Output the (X, Y) coordinate of the center of the cell containing the given text.  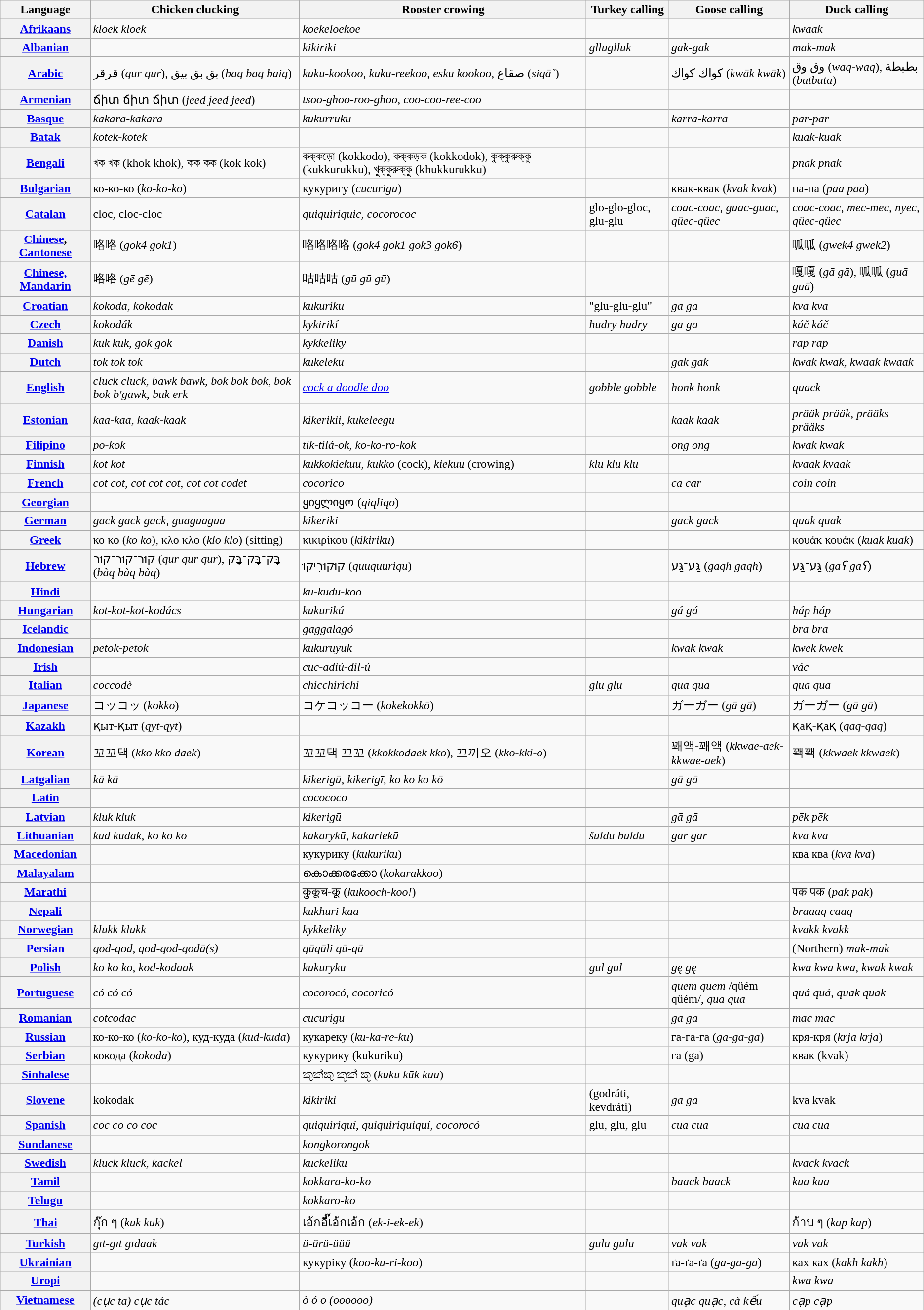
Bengali (45, 163)
Sundanese (45, 1144)
kukuruyuk (443, 648)
French (45, 482)
cocorico (443, 482)
Rooster crowing (443, 10)
quiquiriquí, quiquiriquiquí, cocorocó (443, 1125)
cocococo (443, 798)
Albanian (45, 47)
ყიყლიყო (qiqliqo) (443, 502)
kakarykū, kakariekū (443, 835)
Thai (45, 1222)
qūqūli qū-qū (443, 948)
Persian (45, 948)
kokkara-ko-ko (443, 1182)
kikeriki (443, 521)
ко-ко-ко (ko-ko-ko), куд-куда (kud-kuda) (195, 1037)
咕咕咕 (gū gū gū) (443, 279)
háp háp (857, 610)
kluk kluk (195, 817)
braaaq caaq (857, 911)
kukkokiekuu, kukko (cock), kiekuu (crowing) (443, 464)
га (ga) (729, 1056)
꽤액-꽤액 (kkwae-aek-kkwae-aek) (729, 753)
German (45, 521)
квак-квак (kvak kvak) (729, 188)
kukhuri kaa (443, 911)
glo-glo-gloc, glu-glu (628, 213)
coac-coac, guac-guac, qüec-qüec (729, 213)
gulu gulu (628, 1243)
Uropi (45, 1281)
па-па (paa paa) (857, 188)
kuk kuk, gok gok (195, 343)
cloc, cloc-cloc (195, 213)
גַּע־גַּע (gaqh gaqh) (729, 566)
pēk pēk (857, 817)
káč káč (857, 324)
rap rap (857, 343)
glu glu (628, 685)
kokodák (195, 324)
ко-ко-ко (ko-ko-ko) (195, 188)
咯咯 (gok4 gok1) (195, 246)
קוּקוּרִיקוּ (quuquuriqu) (443, 566)
(cục ta) cục tác (195, 1300)
cucurigu (443, 1018)
Portuguese (45, 992)
kaa-kaa, kaak-kaak (195, 420)
ca car (729, 482)
kukeleku (443, 362)
kwaak (857, 29)
kwa kwa (857, 1281)
Dutch (45, 362)
kotek-kotek (195, 137)
kvaak kvaak (857, 464)
Sinhalese (45, 1074)
English (45, 387)
kvack kvack (857, 1163)
Afrikaans (45, 29)
par-par (857, 119)
po-kok (195, 445)
қыт-қыт (qyt-qyt) (195, 726)
кукуригу (cucurigu) (443, 188)
Croatian (45, 306)
Italian (45, 685)
Japanese (45, 705)
Goose calling (729, 10)
κικιρίκου (kikiriku) (443, 540)
cluck cluck, bawk bawk, bok bok bok, bok bok b'gawk, buk erk (195, 387)
Latvian (45, 817)
кря-кря (krja krja) (857, 1037)
kwak kwak, kwaak kwaak (857, 362)
glluglluk (628, 47)
kokoda, kokodak (195, 306)
kongkorongok (443, 1144)
cot cot, cot cot cot, cot cot codet (195, 482)
Serbian (45, 1056)
كواك كواك (kwāk kwāk) (729, 73)
kokodak (195, 1100)
Indonesian (45, 648)
Chinese, Cantonese (45, 246)
קוּר־קוּר־קוּר (qur qur qur), בָּק־בָּק־בָּק (bàq bàq bàq) (195, 566)
gar gar (729, 835)
honk honk (729, 387)
kukuriku (443, 306)
bra bra (857, 629)
Russian (45, 1037)
gul gul (628, 967)
Korean (45, 753)
খক খক (khok khok), কক কক (kok kok) (195, 163)
Vietnamese (45, 1300)
квак (kvak) (857, 1056)
cạp cạp (857, 1300)
quem quem /qüém qüém/, qua qua (729, 992)
Swedish (45, 1163)
Language (45, 10)
ong ong (729, 445)
꽥꽥 (kkwaek kkwaek) (857, 753)
quack (857, 387)
Lithuanian (45, 835)
Estonian (45, 420)
কক্কড়ো (kokkodo), কক্কড়ক (kokkodok), কুক্কুরুক্কু (kukkurukku), খুক্কুরুক্কু (khukkurukku) (443, 163)
ках ках (kakh kakh) (857, 1262)
қақ-қақ (qaq-qaq) (857, 726)
кукареку (ku-ka-re-ku) (443, 1037)
kot-kot-kot-kodács (195, 610)
gack gack (729, 521)
prääk prääk, prääks prääks (857, 420)
kvakk kvakk (857, 929)
kakara-kakara (195, 119)
Malayalam (45, 873)
Arabic (45, 73)
pnak pnak (857, 163)
Bulgarian (45, 188)
gıt-gıt gıdaak (195, 1243)
gak-gak (729, 47)
κο κο (ko ko), κλο κλο (klo klo) (sitting) (195, 540)
cock a doodle doo (443, 387)
kua kua (857, 1182)
kloek kloek (195, 29)
กุ๊ก ๆ (kuk kuk) (195, 1222)
kikerikii, kukeleegu (443, 420)
gobble gobble (628, 387)
Hebrew (45, 566)
ก้าบ ๆ (kap kap) (857, 1222)
꼬꼬댁 (kko kko daek) (195, 753)
glu, glu, glu (628, 1125)
qod-qod, qod-qod-qodā(s) (195, 948)
เอ้กอี๊เอ้กเอ้ก (ek-i-ek-ek) (443, 1222)
Slovene (45, 1100)
Romanian (45, 1018)
gaggalagó (443, 629)
Macedonian (45, 854)
גַּע־גַּע (gaʕ gaʕ) (857, 566)
koekeloekoe (443, 29)
कुकूच-कू (kukooch-koo!) (443, 892)
kaak kaak (729, 420)
Duck calling (857, 10)
Tamil (45, 1182)
kot kot (195, 464)
kluck kluck, kackel (195, 1163)
꼬꼬댁 꼬꼬 (kkokkodaek kko), 꼬끼오 (kko-kki-o) (443, 753)
kukurruku (443, 119)
(Northern) mak-mak (857, 948)
tik-tilá-ok, ko-ko-ro-kok (443, 445)
ґа-ґа-ґа (ga-ga-ga) (729, 1262)
Polish (45, 967)
kikerigū (443, 817)
पक पक (pak pak) (857, 892)
cocorocó, cocoricó (443, 992)
ku-kudu-koo (443, 592)
وق وق (waq-waq), بطبطة (batbata) (857, 73)
Latgalian (45, 779)
ճիտ ճիտ ճիտ (jeed jeed jeed) (195, 100)
Spanish (45, 1125)
klu klu klu (628, 464)
gak gak (729, 362)
嘎嘎 (gā gā), 呱呱 (guā guā) (857, 279)
kuckeliku (443, 1163)
vác (857, 667)
Ukrainian (45, 1262)
ква ква (kva kva) (857, 854)
kwa kwa kwa, kwak kwak (857, 967)
kud kudak, ko ko ko (195, 835)
Danish (45, 343)
klukk klukk (195, 929)
kykirikí (443, 324)
coccodè (195, 685)
Filipino (45, 445)
gę gę (729, 967)
quak quak (857, 521)
قرقر (qur qur), بق بق بيق (baq baq baiq) (195, 73)
кокода (kokoda) (195, 1056)
Czech (45, 324)
കൊക്കരക്കോ (kokarakkoo) (443, 873)
Chinese, Mandarin (45, 279)
cuc-adiú-dil-ú (443, 667)
kuak-kuak (857, 137)
tok tok tok (195, 362)
Kazakh (45, 726)
Nepali (45, 911)
Telugu (45, 1200)
kukuryku (443, 967)
kwek kwek (857, 648)
kva kvak (857, 1100)
咯咯 (gē gē) (195, 279)
kuku-kookoo, kuku-reekoo, esku kookoo, صقاع (siqā`) (443, 73)
chicchirichi (443, 685)
hudry hudry (628, 324)
Marathi (45, 892)
gá gá (729, 610)
ko ko ko, kod-kodaak (195, 967)
Icelandic (45, 629)
呱呱 (gwek4 gwek2) (857, 246)
κουάκ κουάκ (kuak kuak) (857, 540)
Greek (45, 540)
mac mac (857, 1018)
咯咯咯咯 (gok4 gok1 gok3 gok6) (443, 246)
karra-karra (729, 119)
Turkey calling (628, 10)
Latin (45, 798)
Chicken clucking (195, 10)
kukurikú (443, 610)
petok-petok (195, 648)
кукуріку (koo-ku-ri-koo) (443, 1262)
コケコッコー (kokekokkō) (443, 705)
kā kā (195, 779)
Finnish (45, 464)
Norwegian (45, 929)
kokkaro-ko (443, 1200)
quá quá, quak quak (857, 992)
(godráti, kevdráti) (628, 1100)
coc co co coc (195, 1125)
coac-coac, mec-mec, nyec, qüec-qüec (857, 213)
コッコッ (kokko) (195, 705)
Batak (45, 137)
Turkish (45, 1243)
tsoo-ghoo-roo-ghoo, coo-coo-ree-coo (443, 100)
baack baack (729, 1182)
Hungarian (45, 610)
Georgian (45, 502)
Basque (45, 119)
cotcodac (195, 1018)
Hindi (45, 592)
quiquiriquic, cocorococ (443, 213)
mak-mak (857, 47)
"glu-glu-glu" (628, 306)
quạc quạc, cà kếu (729, 1300)
ò ó o (oooooo) (443, 1300)
šuldu buldu (628, 835)
га-га-га (ga-ga-ga) (729, 1037)
kikerigū, kikerigī, ko ko ko kō (443, 779)
có có có (195, 992)
Armenian (45, 100)
gack gack gack, guaguagua (195, 521)
Irish (45, 667)
coin coin (857, 482)
කුක්කු කූක් කූ (kuku kūk kuu) (443, 1074)
Catalan (45, 213)
ü-ürü-üüü (443, 1243)
